Pinpoint the cell where the given text exists, returning its [X, Y] midpoint coordinate. 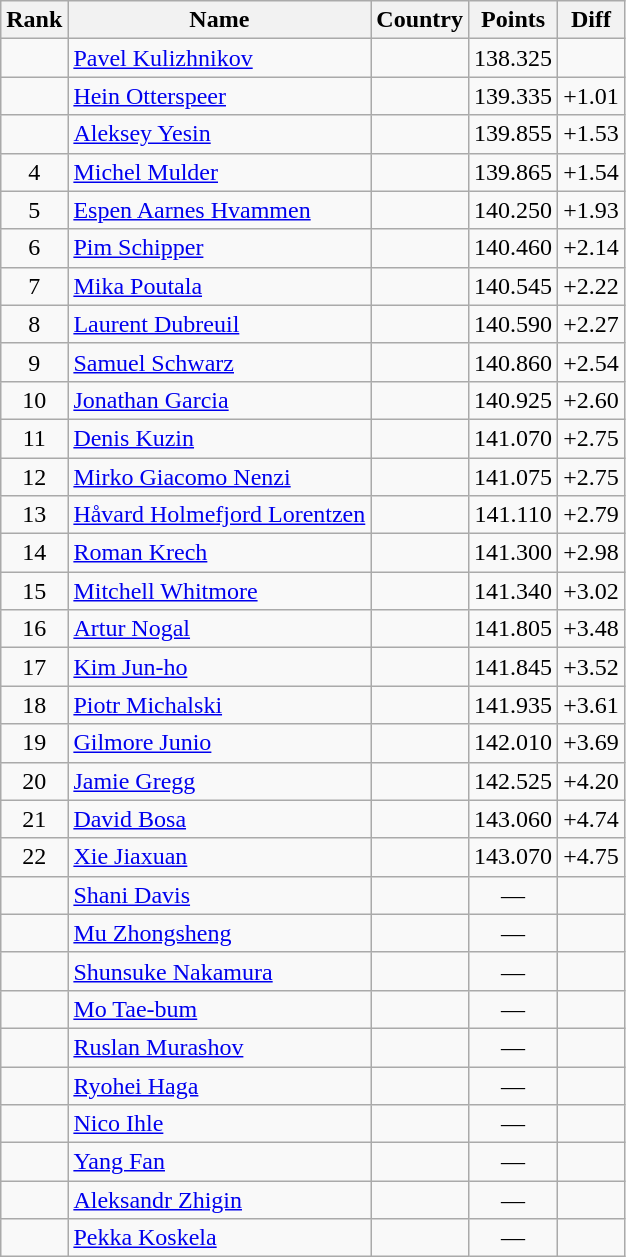
139.855 [514, 134]
+3.52 [592, 667]
Jonathan Garcia [220, 400]
Gilmore Junio [220, 743]
David Bosa [220, 819]
+1.01 [592, 96]
+2.14 [592, 248]
141.340 [514, 591]
140.860 [514, 362]
+3.69 [592, 743]
Pim Schipper [220, 248]
139.865 [514, 172]
139.335 [514, 96]
Rank [34, 20]
12 [34, 477]
22 [34, 857]
143.070 [514, 857]
17 [34, 667]
5 [34, 210]
Aleksandr Zhigin [220, 1200]
Michel Mulder [220, 172]
14 [34, 553]
Ryohei Haga [220, 1085]
9 [34, 362]
+2.60 [592, 400]
Håvard Holmefjord Lorentzen [220, 515]
140.460 [514, 248]
+2.54 [592, 362]
Jamie Gregg [220, 781]
6 [34, 248]
141.070 [514, 438]
140.545 [514, 286]
Laurent Dubreuil [220, 324]
Aleksey Yesin [220, 134]
Yang Fan [220, 1162]
Mu Zhongsheng [220, 933]
4 [34, 172]
Piotr Michalski [220, 705]
Diff [592, 20]
+2.27 [592, 324]
Ruslan Murashov [220, 1047]
+4.74 [592, 819]
+4.75 [592, 857]
Mirko Giacomo Nenzi [220, 477]
Mika Poutala [220, 286]
19 [34, 743]
+1.53 [592, 134]
141.845 [514, 667]
Xie Jiaxuan [220, 857]
138.325 [514, 58]
143.060 [514, 819]
Denis Kuzin [220, 438]
+2.79 [592, 515]
140.250 [514, 210]
142.525 [514, 781]
Nico Ihle [220, 1124]
140.590 [514, 324]
Pavel Kulizhnikov [220, 58]
Mitchell Whitmore [220, 591]
Hein Otterspeer [220, 96]
Name [220, 20]
16 [34, 629]
Espen Aarnes Hvammen [220, 210]
18 [34, 705]
+4.20 [592, 781]
+1.54 [592, 172]
142.010 [514, 743]
141.300 [514, 553]
Pekka Koskela [220, 1238]
+3.48 [592, 629]
13 [34, 515]
Samuel Schwarz [220, 362]
Shunsuke Nakamura [220, 971]
141.075 [514, 477]
Artur Nogal [220, 629]
20 [34, 781]
141.805 [514, 629]
8 [34, 324]
+2.22 [592, 286]
141.110 [514, 515]
+3.61 [592, 705]
Country [420, 20]
+1.93 [592, 210]
140.925 [514, 400]
Mo Tae-bum [220, 1009]
11 [34, 438]
7 [34, 286]
15 [34, 591]
Points [514, 20]
141.935 [514, 705]
10 [34, 400]
Roman Krech [220, 553]
21 [34, 819]
Shani Davis [220, 895]
+3.02 [592, 591]
+2.98 [592, 553]
Kim Jun-ho [220, 667]
